Output the [x, y] coordinate of the center of the cell containing the given text.  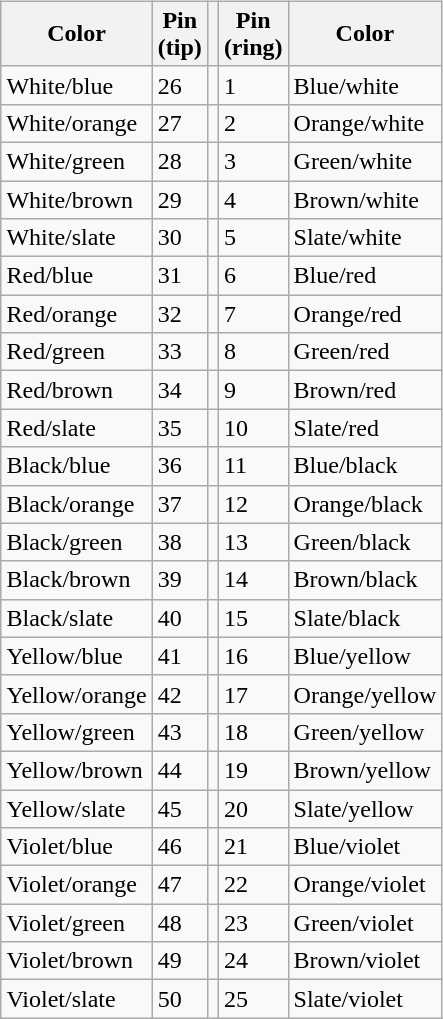
Orange/black [365, 504]
Brown/white [365, 199]
8 [253, 352]
White/slate [76, 238]
Red/green [76, 352]
Violet/green [76, 923]
Pin(ring) [253, 34]
Blue/yellow [365, 656]
Blue/white [365, 85]
34 [180, 390]
Violet/brown [76, 961]
White/green [76, 161]
26 [180, 85]
Green/yellow [365, 732]
45 [180, 809]
White/brown [76, 199]
31 [180, 276]
24 [253, 961]
Slate/white [365, 238]
13 [253, 542]
6 [253, 276]
32 [180, 314]
Green/white [365, 161]
Slate/violet [365, 999]
29 [180, 199]
Blue/violet [365, 847]
Violet/slate [76, 999]
Orange/red [365, 314]
Yellow/brown [76, 770]
49 [180, 961]
4 [253, 199]
43 [180, 732]
Violet/blue [76, 847]
21 [253, 847]
38 [180, 542]
White/blue [76, 85]
Brown/yellow [365, 770]
40 [180, 618]
19 [253, 770]
Slate/red [365, 428]
Black/slate [76, 618]
47 [180, 885]
10 [253, 428]
Yellow/green [76, 732]
Yellow/blue [76, 656]
White/orange [76, 123]
46 [180, 847]
48 [180, 923]
Black/brown [76, 580]
28 [180, 161]
20 [253, 809]
15 [253, 618]
Yellow/slate [76, 809]
Red/brown [76, 390]
Brown/black [365, 580]
25 [253, 999]
42 [180, 694]
3 [253, 161]
14 [253, 580]
23 [253, 923]
Orange/white [365, 123]
Green/red [365, 352]
Black/green [76, 542]
Orange/yellow [365, 694]
Green/violet [365, 923]
39 [180, 580]
Slate/yellow [365, 809]
Brown/red [365, 390]
18 [253, 732]
44 [180, 770]
33 [180, 352]
35 [180, 428]
Pin(tip) [180, 34]
22 [253, 885]
16 [253, 656]
Black/blue [76, 466]
36 [180, 466]
Yellow/orange [76, 694]
Red/blue [76, 276]
Blue/black [365, 466]
11 [253, 466]
Violet/orange [76, 885]
50 [180, 999]
12 [253, 504]
27 [180, 123]
Red/orange [76, 314]
Blue/red [365, 276]
1 [253, 85]
2 [253, 123]
17 [253, 694]
Green/black [365, 542]
Brown/violet [365, 961]
Orange/violet [365, 885]
Slate/black [365, 618]
5 [253, 238]
7 [253, 314]
Red/slate [76, 428]
Black/orange [76, 504]
37 [180, 504]
9 [253, 390]
41 [180, 656]
30 [180, 238]
